Search for the cell housing the specified text and yield its (X, Y) center coordinate. 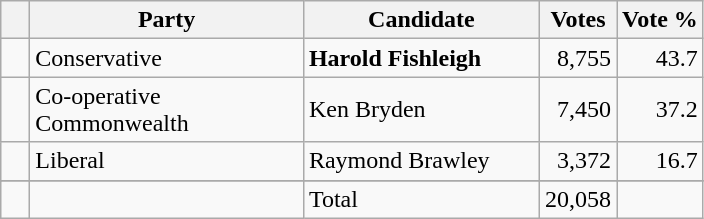
20,058 (578, 199)
Votes (578, 20)
Liberal (167, 161)
Vote % (660, 20)
Raymond Brawley (421, 161)
16.7 (660, 161)
8,755 (578, 58)
Candidate (421, 20)
3,372 (578, 161)
Conservative (167, 58)
37.2 (660, 110)
Party (167, 20)
43.7 (660, 58)
7,450 (578, 110)
Co-operative Commonwealth (167, 110)
Ken Bryden (421, 110)
Total (421, 199)
Harold Fishleigh (421, 58)
